Locate the cell with the specified text and output its [X, Y] center coordinate. 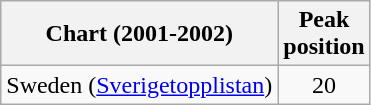
Chart (2001-2002) [140, 34]
Peakposition [324, 34]
Sweden (Sverigetopplistan) [140, 85]
20 [324, 85]
